Detect which cell encompasses the target text, then output its [X, Y] center coordinate. 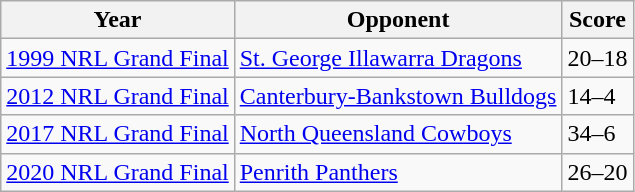
St. George Illawarra Dragons [398, 58]
Penrith Panthers [398, 172]
34–6 [598, 134]
Year [118, 20]
2017 NRL Grand Final [118, 134]
Canterbury-Bankstown Bulldogs [398, 96]
20–18 [598, 58]
North Queensland Cowboys [398, 134]
2012 NRL Grand Final [118, 96]
Opponent [398, 20]
2020 NRL Grand Final [118, 172]
14–4 [598, 96]
1999 NRL Grand Final [118, 58]
Score [598, 20]
26–20 [598, 172]
